Return (x, y) of the center of cell containing provided text 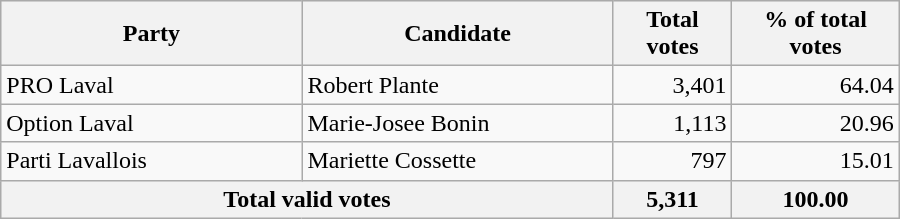
64.04 (816, 85)
100.00 (816, 199)
% of total votes (816, 34)
797 (672, 161)
Marie-Josee Bonin (458, 123)
Total votes (672, 34)
3,401 (672, 85)
Robert Plante (458, 85)
1,113 (672, 123)
Mariette Cossette (458, 161)
15.01 (816, 161)
Parti Lavallois (152, 161)
PRO Laval (152, 85)
Option Laval (152, 123)
Total valid votes (307, 199)
5,311 (672, 199)
Candidate (458, 34)
20.96 (816, 123)
Party (152, 34)
